Determine the [X, Y] coordinate at the center of the cell enclosing the given text.  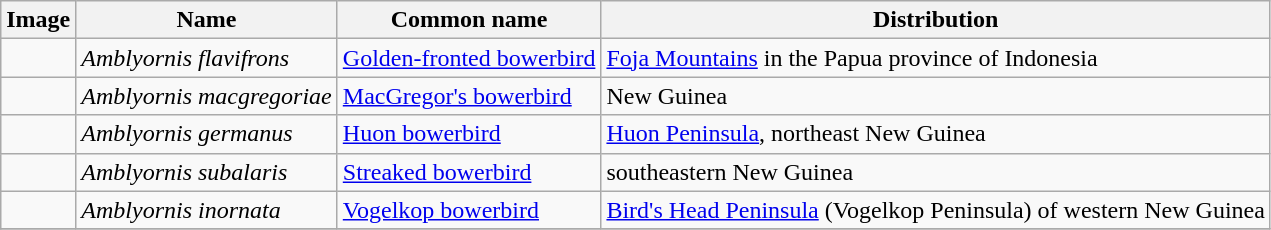
Huon bowerbird [469, 134]
Image [38, 20]
Amblyornis germanus [206, 134]
Bird's Head Peninsula (Vogelkop Peninsula) of western New Guinea [936, 210]
New Guinea [936, 96]
southeastern New Guinea [936, 172]
Amblyornis subalaris [206, 172]
Common name [469, 20]
Amblyornis inornata [206, 210]
Huon Peninsula, northeast New Guinea [936, 134]
Golden-fronted bowerbird [469, 58]
Vogelkop bowerbird [469, 210]
Amblyornis macgregoriae [206, 96]
Streaked bowerbird [469, 172]
Distribution [936, 20]
Amblyornis flavifrons [206, 58]
Foja Mountains in the Papua province of Indonesia [936, 58]
Name [206, 20]
MacGregor's bowerbird [469, 96]
